Provide the [X, Y] coordinate of the cell's center where the given text is located.  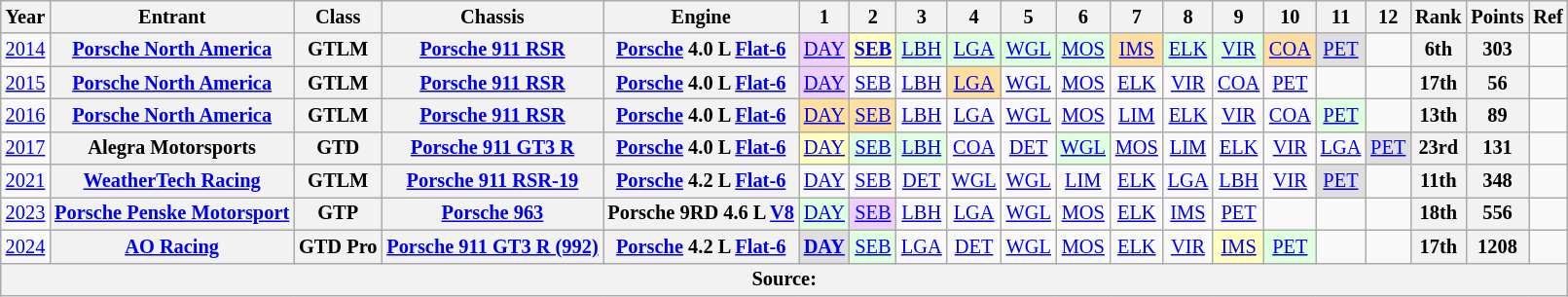
13th [1439, 115]
8 [1188, 17]
WeatherTech Racing [171, 181]
2023 [25, 213]
GTD [338, 148]
Points [1497, 17]
131 [1497, 148]
9 [1238, 17]
11 [1341, 17]
2015 [25, 83]
Rank [1439, 17]
Porsche Penske Motorsport [171, 213]
AO Racing [171, 246]
7 [1137, 17]
2017 [25, 148]
18th [1439, 213]
2014 [25, 50]
556 [1497, 213]
Porsche 9RD 4.6 L V8 [701, 213]
1208 [1497, 246]
5 [1029, 17]
Porsche 963 [492, 213]
2 [873, 17]
Engine [701, 17]
303 [1497, 50]
3 [922, 17]
Porsche 911 RSR-19 [492, 181]
Source: [784, 279]
Alegra Motorsports [171, 148]
Chassis [492, 17]
6 [1083, 17]
23rd [1439, 148]
10 [1291, 17]
11th [1439, 181]
56 [1497, 83]
6th [1439, 50]
Porsche 911 GT3 R (992) [492, 246]
12 [1388, 17]
2024 [25, 246]
1 [824, 17]
89 [1497, 115]
Class [338, 17]
Ref [1548, 17]
Entrant [171, 17]
GTD Pro [338, 246]
Year [25, 17]
2016 [25, 115]
Porsche 911 GT3 R [492, 148]
348 [1497, 181]
4 [974, 17]
2021 [25, 181]
GTP [338, 213]
